Pinpoint the cell where the given text exists, returning its (X, Y) midpoint coordinate. 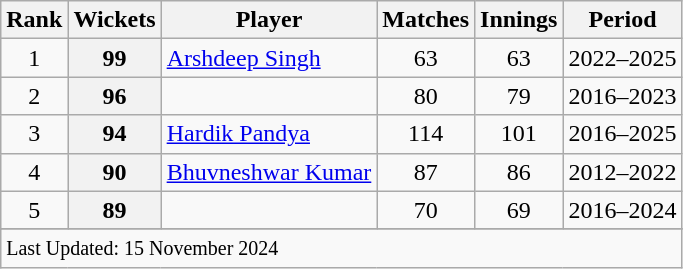
Period (622, 20)
Innings (519, 20)
3 (34, 134)
94 (114, 134)
87 (426, 172)
2 (34, 96)
114 (426, 134)
101 (519, 134)
4 (34, 172)
70 (426, 210)
90 (114, 172)
79 (519, 96)
5 (34, 210)
96 (114, 96)
1 (34, 58)
Wickets (114, 20)
89 (114, 210)
69 (519, 210)
Rank (34, 20)
Bhuvneshwar Kumar (269, 172)
2012–2022 (622, 172)
2016–2023 (622, 96)
2022–2025 (622, 58)
86 (519, 172)
80 (426, 96)
Hardik Pandya (269, 134)
2016–2025 (622, 134)
2016–2024 (622, 210)
Player (269, 20)
Arshdeep Singh (269, 58)
Matches (426, 20)
Last Updated: 15 November 2024 (342, 248)
99 (114, 58)
